Locate the cell with the specified text and output its [X, Y] center coordinate. 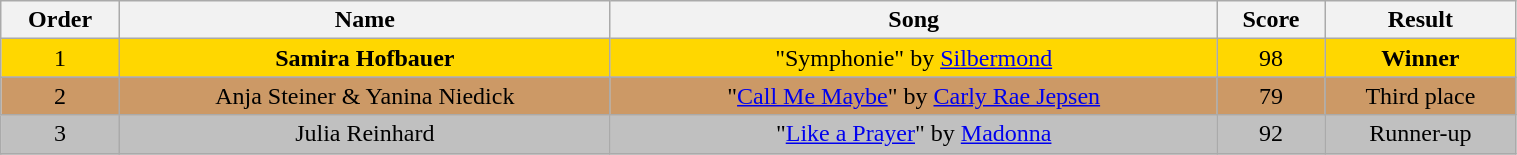
"Like a Prayer" by Madonna [914, 134]
Score [1270, 20]
Third place [1420, 96]
Order [60, 20]
Runner-up [1420, 134]
98 [1270, 58]
Name [364, 20]
3 [60, 134]
92 [1270, 134]
Winner [1420, 58]
Song [914, 20]
1 [60, 58]
Anja Steiner & Yanina Niedick [364, 96]
"Call Me Maybe" by Carly Rae Jepsen [914, 96]
"Symphonie" by Silbermond [914, 58]
Julia Reinhard [364, 134]
Samira Hofbauer [364, 58]
79 [1270, 96]
2 [60, 96]
Result [1420, 20]
